Search for the cell housing the specified text and yield its [x, y] center coordinate. 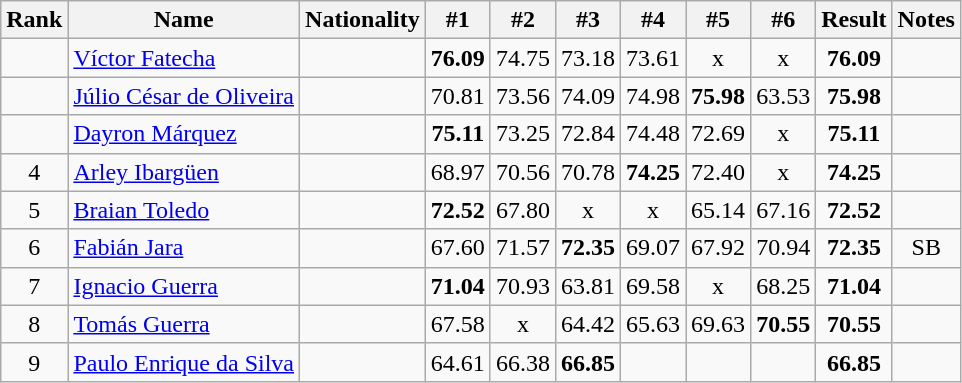
65.63 [652, 324]
74.48 [652, 134]
#3 [588, 20]
72.40 [718, 172]
72.84 [588, 134]
70.94 [784, 248]
74.98 [652, 96]
63.53 [784, 96]
69.58 [652, 286]
Víctor Fatecha [184, 58]
Braian Toledo [184, 210]
Nationality [363, 20]
#5 [718, 20]
67.80 [522, 210]
Júlio César de Oliveira [184, 96]
Notes [926, 20]
74.75 [522, 58]
67.92 [718, 248]
67.16 [784, 210]
5 [34, 210]
Paulo Enrique da Silva [184, 362]
73.56 [522, 96]
65.14 [718, 210]
64.42 [588, 324]
#1 [458, 20]
73.18 [588, 58]
70.78 [588, 172]
SB [926, 248]
74.09 [588, 96]
Fabián Jara [184, 248]
#4 [652, 20]
73.61 [652, 58]
68.25 [784, 286]
4 [34, 172]
8 [34, 324]
70.81 [458, 96]
9 [34, 362]
Arley Ibargüen [184, 172]
6 [34, 248]
71.57 [522, 248]
Ignacio Guerra [184, 286]
68.97 [458, 172]
Dayron Márquez [184, 134]
67.60 [458, 248]
#2 [522, 20]
69.07 [652, 248]
Result [854, 20]
72.69 [718, 134]
7 [34, 286]
69.63 [718, 324]
70.56 [522, 172]
Name [184, 20]
64.61 [458, 362]
Tomás Guerra [184, 324]
73.25 [522, 134]
Rank [34, 20]
#6 [784, 20]
67.58 [458, 324]
63.81 [588, 286]
70.93 [522, 286]
66.38 [522, 362]
